Extract the [x, y] coordinate from the center of the cell holding the provided text.  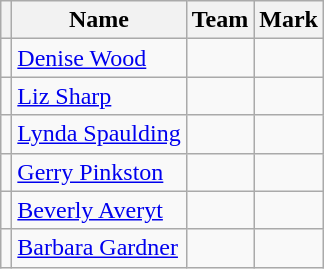
Gerry Pinkston [99, 172]
Lynda Spaulding [99, 134]
Beverly Averyt [99, 210]
Mark [289, 20]
Liz Sharp [99, 96]
Barbara Gardner [99, 248]
Team [220, 20]
Denise Wood [99, 58]
Name [99, 20]
